Find where the given text appears and provide that cell's center as [X, Y] coordinate. 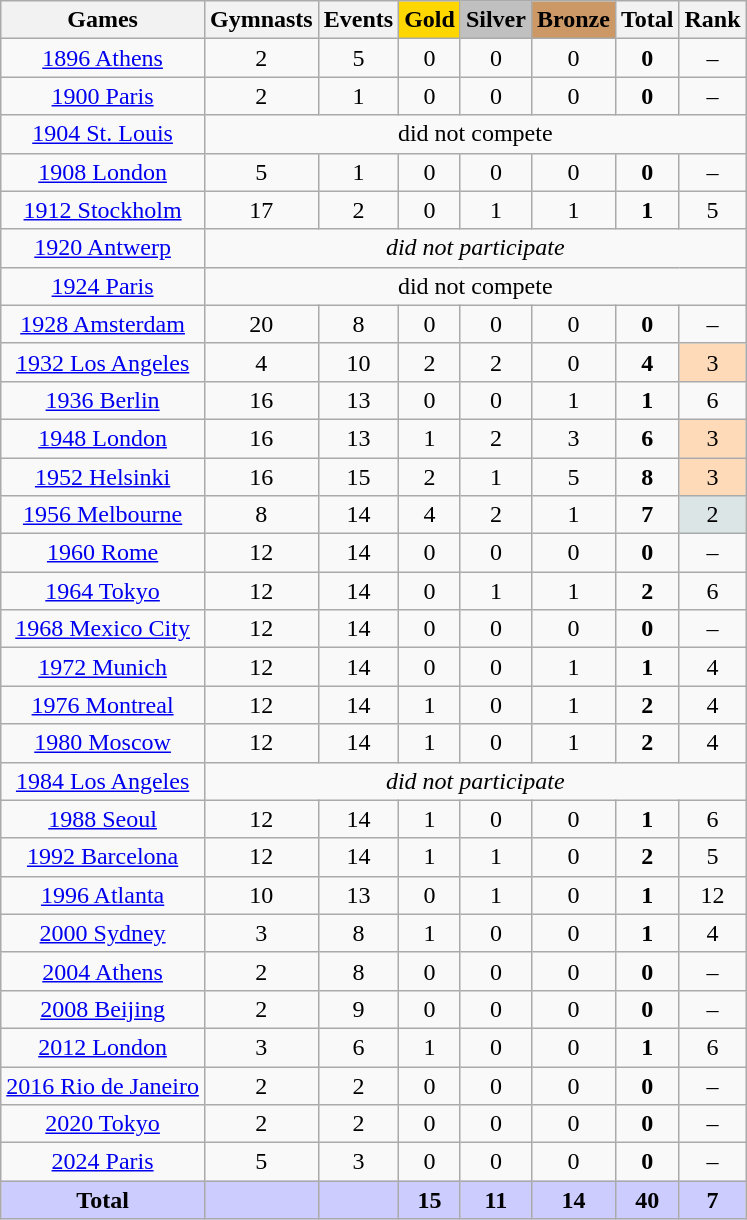
Silver [496, 20]
17 [261, 210]
1904 St. Louis [103, 134]
1936 Berlin [103, 400]
1908 London [103, 172]
Rank [712, 20]
20 [261, 324]
Gymnasts [261, 20]
2016 Rio de Janeiro [103, 1085]
1960 Rome [103, 553]
1988 Seoul [103, 819]
1992 Barcelona [103, 857]
1912 Stockholm [103, 210]
1964 Tokyo [103, 591]
Games [103, 20]
1932 Los Angeles [103, 362]
1928 Amsterdam [103, 324]
1900 Paris [103, 96]
1996 Atlanta [103, 895]
40 [647, 1200]
1952 Helsinki [103, 477]
Gold [430, 20]
2000 Sydney [103, 933]
1980 Moscow [103, 743]
1972 Munich [103, 667]
9 [358, 1009]
2004 Athens [103, 971]
1924 Paris [103, 286]
11 [496, 1200]
1976 Montreal [103, 705]
1896 Athens [103, 58]
1948 London [103, 438]
2012 London [103, 1047]
Events [358, 20]
1956 Melbourne [103, 515]
1968 Mexico City [103, 629]
1920 Antwerp [103, 248]
2020 Tokyo [103, 1124]
2008 Beijing [103, 1009]
Bronze [573, 20]
1984 Los Angeles [103, 781]
2024 Paris [103, 1162]
